Extract the (x, y) coordinate from the center of the cell holding the provided text.  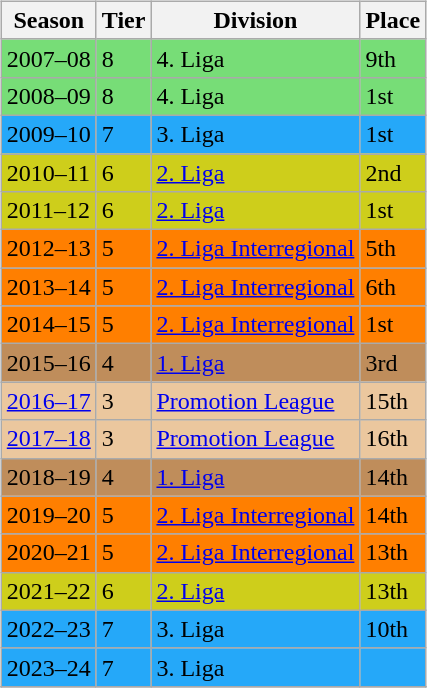
Division (256, 20)
16th (393, 439)
Place (393, 20)
2015–16 (48, 363)
3rd (393, 363)
2020–21 (48, 553)
2014–15 (48, 325)
2013–14 (48, 287)
2018–19 (48, 477)
6th (393, 287)
Tier (124, 20)
2011–12 (48, 211)
10th (393, 629)
15th (393, 401)
9th (393, 58)
2022–23 (48, 629)
2019–20 (48, 515)
2021–22 (48, 591)
2016–17 (48, 401)
2023–24 (48, 667)
2010–11 (48, 173)
2017–18 (48, 439)
Season (48, 20)
2nd (393, 173)
2008–09 (48, 96)
2007–08 (48, 58)
5th (393, 249)
2009–10 (48, 134)
2012–13 (48, 249)
